Output the (X, Y) coordinate of the center of the cell containing the given text.  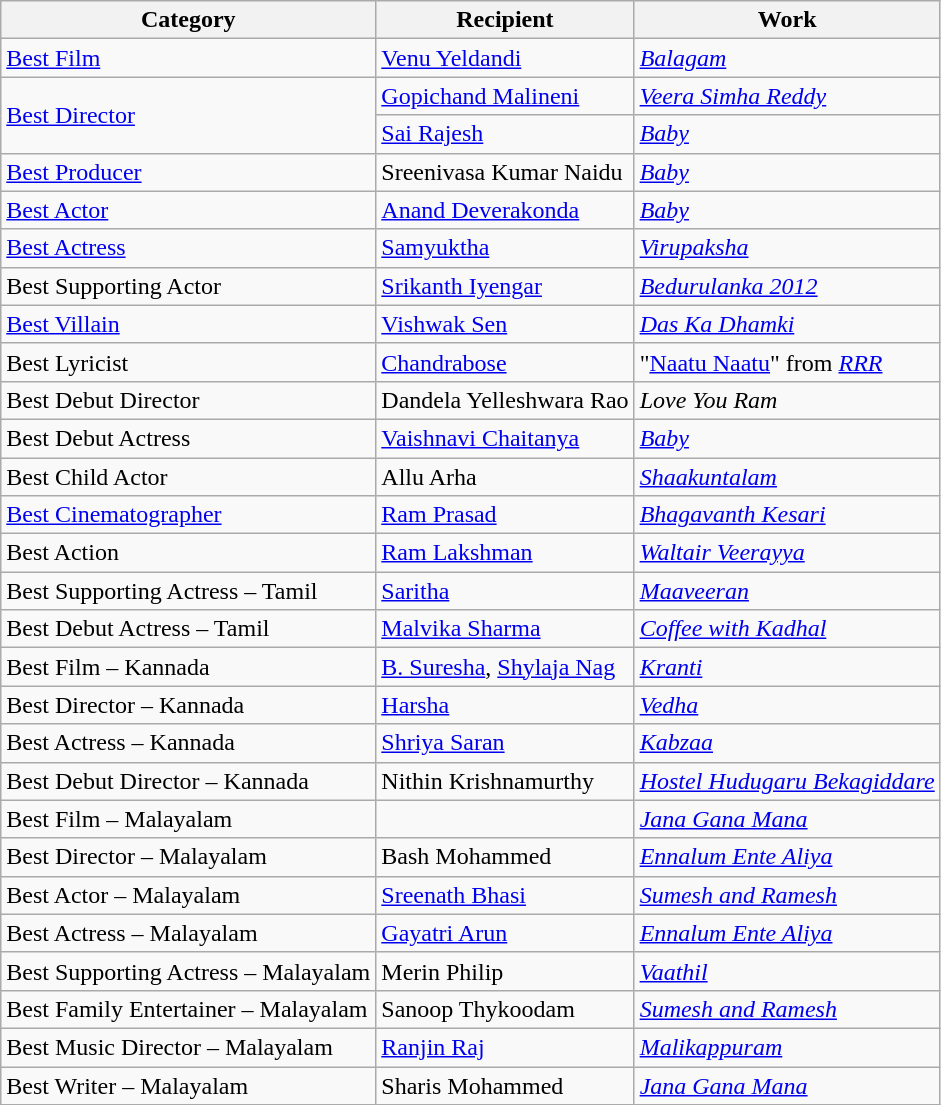
Ram Lakshman (505, 553)
Best Actor (188, 210)
Nithin Krishnamurthy (505, 781)
Love You Ram (787, 400)
B. Suresha, Shylaja Nag (505, 667)
Chandrabose (505, 362)
Best Director (188, 115)
Allu Arha (505, 477)
Best Writer – Malayalam (188, 1085)
Hostel Hudugaru Bekagiddare (787, 781)
Malvika Sharma (505, 629)
Best Actress (188, 248)
Shriya Saran (505, 743)
Srikanth Iyengar (505, 286)
Coffee with Kadhal (787, 629)
Best Lyricist (188, 362)
Vedha (787, 705)
Waltair Veerayya (787, 553)
Sai Rajesh (505, 134)
Best Film (188, 58)
Best Director – Malayalam (188, 857)
Best Film – Kannada (188, 667)
Dandela Yelleshwara Rao (505, 400)
Maaveeran (787, 591)
Best Music Director – Malayalam (188, 1047)
Best Debut Actress (188, 438)
Best Director – Kannada (188, 705)
Sanoop Thykoodam (505, 1009)
Kranti (787, 667)
Bhagavanth Kesari (787, 515)
Best Actor – Malayalam (188, 895)
Anand Deverakonda (505, 210)
Best Child Actor (188, 477)
Veera Simha Reddy (787, 96)
Sreenivasa Kumar Naidu (505, 172)
Das Ka Dhamki (787, 324)
Saritha (505, 591)
Best Action (188, 553)
Gayatri Arun (505, 933)
Venu Yeldandi (505, 58)
Samyuktha (505, 248)
"Naatu Naatu" from RRR (787, 362)
Best Actress – Malayalam (188, 933)
Best Supporting Actress – Malayalam (188, 971)
Malikappuram (787, 1047)
Best Villain (188, 324)
Sreenath Bhasi (505, 895)
Kabzaa (787, 743)
Best Family Entertainer – Malayalam (188, 1009)
Vaishnavi Chaitanya (505, 438)
Recipient (505, 20)
Best Film – Malayalam (188, 819)
Harsha (505, 705)
Gopichand Malineni (505, 96)
Bash Mohammed (505, 857)
Merin Philip (505, 971)
Ram Prasad (505, 515)
Vaathil (787, 971)
Ranjin Raj (505, 1047)
Best Debut Director – Kannada (188, 781)
Best Supporting Actor (188, 286)
Balagam (787, 58)
Best Producer (188, 172)
Vishwak Sen (505, 324)
Bedurulanka 2012 (787, 286)
Best Cinematographer (188, 515)
Shaakuntalam (787, 477)
Best Actress – Kannada (188, 743)
Virupaksha (787, 248)
Category (188, 20)
Best Debut Director (188, 400)
Best Supporting Actress – Tamil (188, 591)
Work (787, 20)
Best Debut Actress – Tamil (188, 629)
Sharis Mohammed (505, 1085)
